Output the [x, y] coordinate of the center of the cell containing the given text.  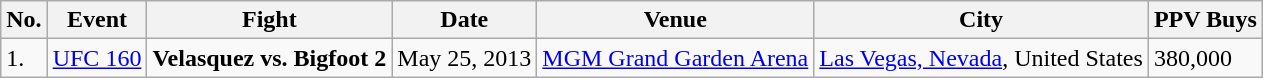
No. [24, 20]
Velasquez vs. Bigfoot 2 [270, 58]
Fight [270, 20]
Event [97, 20]
May 25, 2013 [464, 58]
Las Vegas, Nevada, United States [982, 58]
PPV Buys [1205, 20]
1. [24, 58]
MGM Grand Garden Arena [676, 58]
Date [464, 20]
City [982, 20]
Venue [676, 20]
380,000 [1205, 58]
UFC 160 [97, 58]
